Detect which cell encompasses the target text, then output its (X, Y) center coordinate. 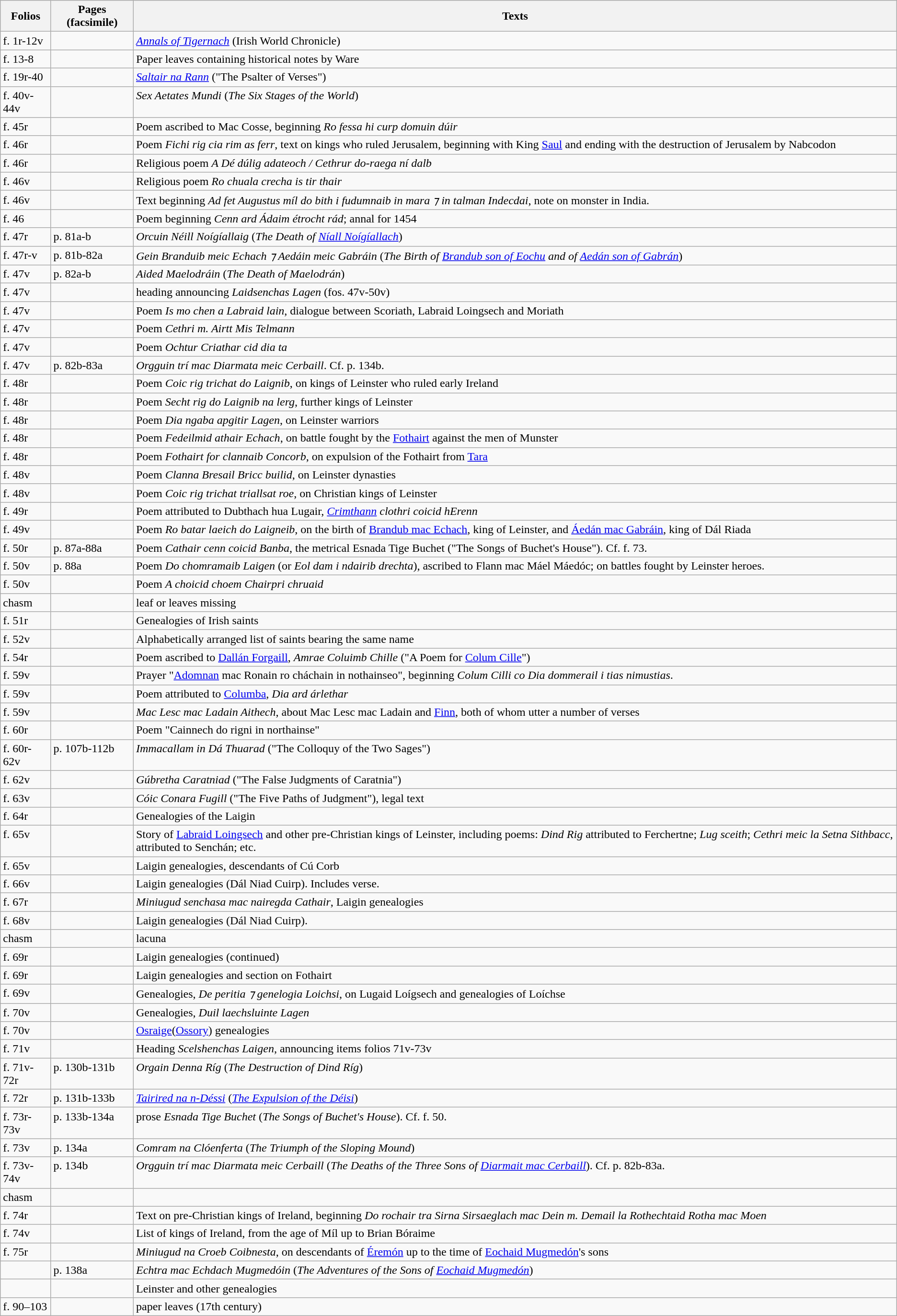
f. 63v (26, 798)
Poem Fedeilmid athair Echach, on battle fought by the Fothairt against the men of Munster (515, 438)
p. 133b-134a (92, 1123)
f. 54r (26, 657)
Orgguin trí mac Diarmata meic Cerbaill. Cf. p. 134b. (515, 365)
p. 82a-b (92, 274)
Poem Is mo chen a Labraid lain, dialogue between Scoriath, Labraid Loingsech and Moriath (515, 311)
Orcuin Néill Noígíallaig (The Death of Níall Noígíallach) (515, 237)
Genealogies, De peritia ⁊ genelogia Loichsi, on Lugaid Loígsech and genealogies of Loíchse (515, 994)
Poem Cathair cenn coicid Banba, the metrical Esnada Tige Buchet ("The Songs of Buchet's House"). Cf. f. 73. (515, 548)
Poem Fothairt for clannaib Concorb, on expulsion of the Fothairt from Tara (515, 456)
Poem Coic rig trichat do Laignib, on kings of Leinster who ruled early Ireland (515, 384)
Poem attributed to Columba, Dia ard árlethar (515, 694)
Laigin genealogies (continued) (515, 957)
p. 88a (92, 566)
Poem ascribed to Mac Cosse, beginning Ro fessa hi curp domuin dúir (515, 127)
f. 90–103 (26, 1306)
leaf or leaves missing (515, 603)
p. 134b (92, 1173)
f. 67r (26, 902)
p. 130b-131b (92, 1074)
f. 45r (26, 127)
Laigin genealogies and section on Fothairt (515, 975)
Annals of Tigernach (Irish World Chronicle) (515, 41)
Orgguin trí mac Diarmata meic Cerbaill (The Deaths of the Three Sons of Diarmait mac Cerbaill). Cf. p. 82b-83a. (515, 1173)
f. 49v (26, 529)
f. 60r (26, 730)
f. 73v-74v (26, 1173)
prose Esnada Tige Buchet (The Songs of Buchet's House). Cf. f. 50. (515, 1123)
p. 131b-133b (92, 1098)
f. 68v (26, 920)
p. 81a-b (92, 237)
f. 46 (26, 219)
f. 73r-73v (26, 1123)
p. 134a (92, 1148)
f. 71v-72r (26, 1074)
Poem Cethri m. Airtt Mis Telmann (515, 329)
Laigin genealogies, descendants of Cú Corb (515, 865)
heading announcing Laidsenchas Lagen (fos. 47v-50v) (515, 292)
Leinster and other genealogies (515, 1288)
f. 75r (26, 1252)
Laigin genealogies (Dál Niad Cuirp). (515, 920)
Heading Scelshenchas Laigen, announcing items folios 71v-73v (515, 1049)
Immacallam in Dá Thuarad ("The Colloquy of the Two Sages") (515, 755)
Poem "Cainnech do rigni in northainse" (515, 730)
f. 72r (26, 1098)
Poem ascribed to Dallán Forgaill, Amrae Coluimb Chille ("A Poem for Colum Cille") (515, 657)
f. 1r-12v (26, 41)
f. 49r (26, 511)
f. 62v (26, 780)
Prayer "Adomnan mac Ronain ro cháchain in nothainseo", beginning Colum Cilli co Dia dommerail i tias nimustias. (515, 675)
p. 82b-83a (92, 365)
Poem attributed to Dubthach hua Lugair, Crimthann clothri coicid hErenn (515, 511)
f. 40v-44v (26, 102)
f. 69v (26, 994)
Pages (facsimile) (92, 16)
f. 73v (26, 1148)
Echtra mac Echdach Mugmedóin (The Adventures of the Sons of Eochaid Mugmedón) (515, 1270)
Poem beginning Cenn ard Ádaim étrocht rád; annal for 1454 (515, 219)
Mac Lesc mac Ladain Aithech, about Mac Lesc mac Ladain and Finn, both of whom utter a number of verses (515, 712)
Tairired na n-Déssi (The Expulsion of the Déisi) (515, 1098)
f. 66v (26, 884)
Osraige(Ossory) genealogies (515, 1031)
Laigin genealogies (Dál Niad Cuirp). Includes verse. (515, 884)
Text on pre-Christian kings of Ireland, beginning Do rochair tra Sirna Sirsaeglach mac Dein m. Demail la Rothechtaid Rotha mac Moen (515, 1215)
p. 87a-88a (92, 548)
Poem A choicid choem Chairpri chruaid (515, 584)
Poem Fichi rig cia rim as ferr, text on kings who ruled Jerusalem, beginning with King Saul and ending with the destruction of Jerusalem by Nabcodon (515, 145)
Orgain Denna Ríg (The Destruction of Dind Ríg) (515, 1074)
Religious poem Ro chuala crecha is tir thair (515, 181)
f. 74r (26, 1215)
Miniugud senchasa mac nairegda Cathair, Laigin genealogies (515, 902)
f. 13-8 (26, 59)
f. 74v (26, 1234)
f. 50r (26, 548)
Genealogies of Irish saints (515, 621)
f. 47r-v (26, 256)
Comram na Clóenferta (The Triumph of the Sloping Mound) (515, 1148)
Poem Ro batar laeich do Laigneib, on the birth of Brandub mac Echach, king of Leinster, and Áedán mac Gabráin, king of Dál Riada (515, 529)
f. 19r-40 (26, 77)
Miniugud na Croeb Coibnesta, on descendants of Éremón up to the time of Eochaid Mugmedón's sons (515, 1252)
Genealogies, Duil laechsluinte Lagen (515, 1012)
Folios (26, 16)
Gein Branduib meic Echach ⁊ Aedáin meic Gabráin (The Birth of Brandub son of Eochu and of Aedán son of Gabrán) (515, 256)
p. 81b-82a (92, 256)
Poem Dia ngaba apgitir Lagen, on Leinster warriors (515, 420)
p. 138a (92, 1270)
Religious poem A Dé dúlig adateoch / Cethrur do-raega ní dalb (515, 163)
Genealogies of the Laigin (515, 816)
paper leaves (17th century) (515, 1306)
f. 64r (26, 816)
Poem Secht rig do Laignib na lerg, further kings of Leinster (515, 402)
Gúbretha Caratniad ("The False Judgments of Caratnia") (515, 780)
f. 71v (26, 1049)
Poem Coic rig trichat triallsat roe, on Christian kings of Leinster (515, 493)
p. 107b-112b (92, 755)
lacuna (515, 939)
f. 51r (26, 621)
Poem Do chomramaib Laigen (or Eol dam i ndairib drechta), ascribed to Flann mac Máel Máedóc; on battles fought by Leinster heroes. (515, 566)
Texts (515, 16)
Cóic Conara Fugill ("The Five Paths of Judgment"), legal text (515, 798)
Sex Aetates Mundi (The Six Stages of the World) (515, 102)
Alphabetically arranged list of saints bearing the same name (515, 639)
Poem Ochtur Criathar cid dia ta (515, 347)
Aided Maelodráin (The Death of Maelodrán) (515, 274)
f. 47r (26, 237)
Text beginning Ad fet Augustus míl do bith i fudumnaib in mara ⁊ in talman Indecdai, note on monster in India. (515, 200)
Poem Clanna Bresail Bricc builid, on Leinster dynasties (515, 475)
f. 60r-62v (26, 755)
List of kings of Ireland, from the age of Míl up to Brian Bóraime (515, 1234)
Paper leaves containing historical notes by Ware (515, 59)
f. 52v (26, 639)
Saltair na Rann ("The Psalter of Verses") (515, 77)
